Pinpoint the cell where the given text exists, returning its [X, Y] midpoint coordinate. 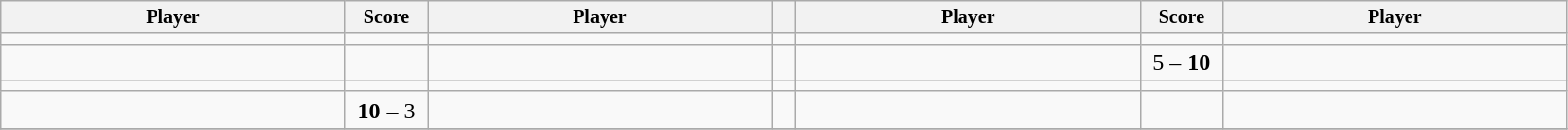
10 – 3 [386, 110]
5 – 10 [1181, 62]
